For the text-containing cell, return its midpoint in (x, y) coordinate format. 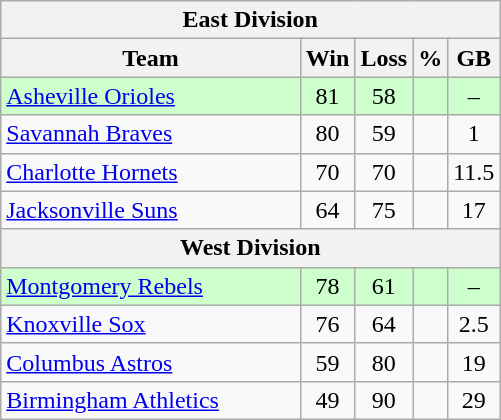
90 (384, 400)
19 (474, 362)
Asheville Orioles (150, 96)
Columbus Astros (150, 362)
17 (474, 210)
Savannah Braves (150, 134)
49 (328, 400)
58 (384, 96)
Charlotte Hornets (150, 172)
1 (474, 134)
2.5 (474, 324)
11.5 (474, 172)
Birmingham Athletics (150, 400)
West Division (250, 248)
GB (474, 58)
Team (150, 58)
Jacksonville Suns (150, 210)
61 (384, 286)
78 (328, 286)
Montgomery Rebels (150, 286)
Loss (384, 58)
Knoxville Sox (150, 324)
81 (328, 96)
29 (474, 400)
Win (328, 58)
% (430, 58)
76 (328, 324)
75 (384, 210)
East Division (250, 20)
